For the text-containing cell, return its midpoint in (X, Y) coordinate format. 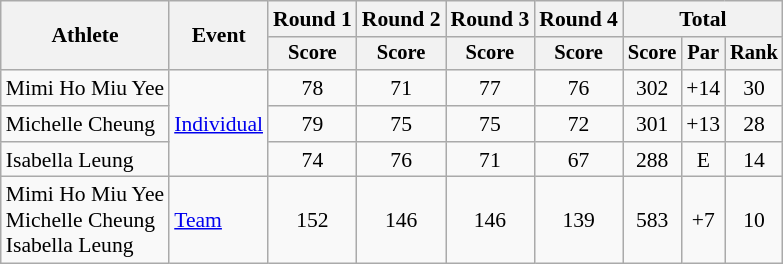
Round 2 (402, 19)
+14 (703, 88)
Individual (218, 124)
72 (578, 124)
67 (578, 160)
Event (218, 36)
Team (218, 220)
Round 1 (312, 19)
302 (652, 88)
77 (490, 88)
583 (652, 220)
288 (652, 160)
152 (312, 220)
Michelle Cheung (85, 124)
Isabella Leung (85, 160)
28 (754, 124)
74 (312, 160)
Par (703, 54)
79 (312, 124)
+7 (703, 220)
Round 4 (578, 19)
Athlete (85, 36)
+13 (703, 124)
10 (754, 220)
Total (703, 19)
Rank (754, 54)
Mimi Ho Miu Yee (85, 88)
139 (578, 220)
78 (312, 88)
30 (754, 88)
Round 3 (490, 19)
Mimi Ho Miu YeeMichelle CheungIsabella Leung (85, 220)
14 (754, 160)
E (703, 160)
301 (652, 124)
